Capture the cell that displays the provided text and extract its (x, y) central coordinate. 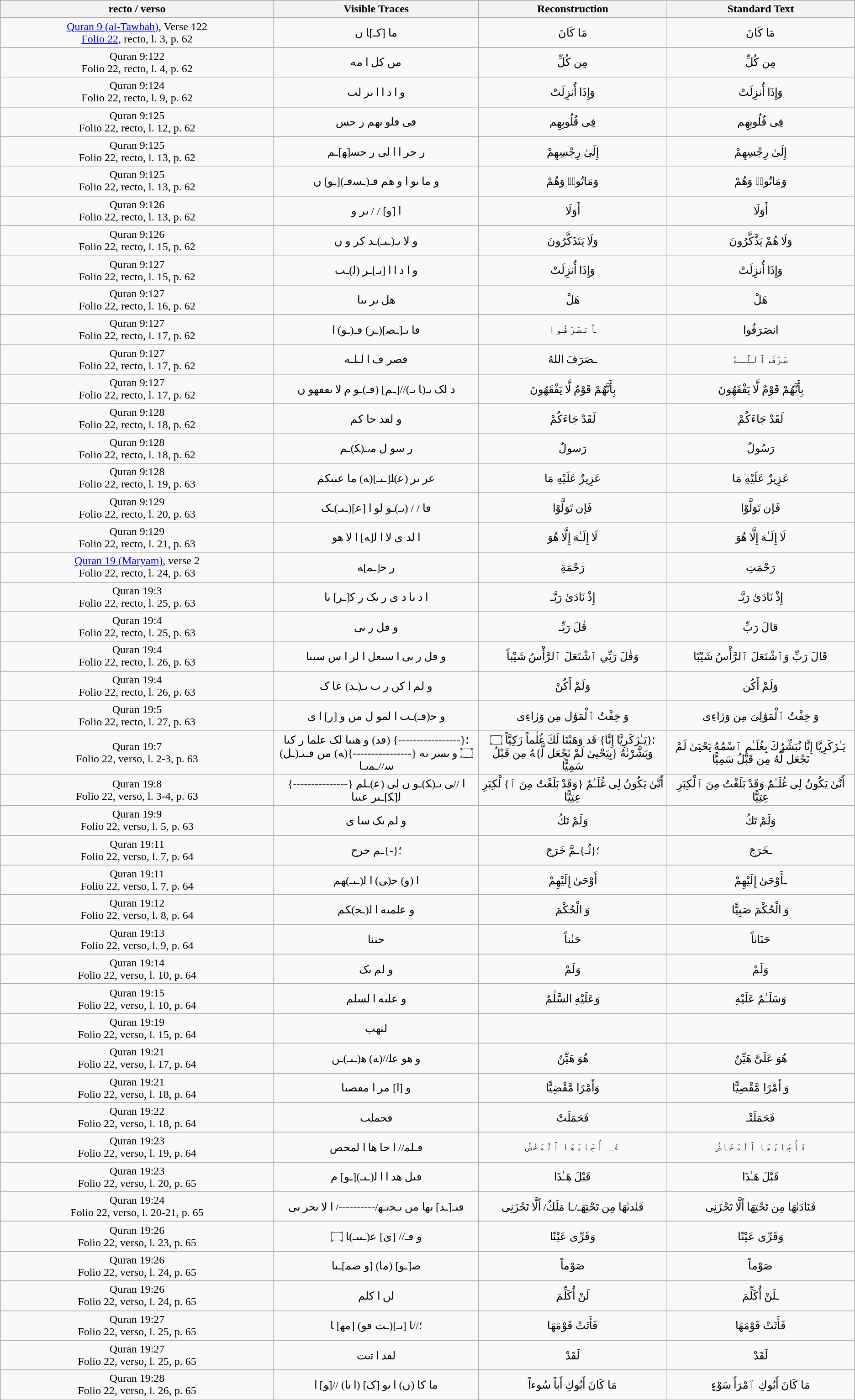
؛{-----------------} (ٯد) و هٮٮا لک علما ر کٮا ۝ و ٮسر ٮه {----------------}(ﻪ) مں ٯـٮـ(ـﻞ) ﺳ//ـﻤٮـﺎ (376, 752)
؛{-}ـم حرح (376, 850)
Quran 19:22 Folio 22, verso, l. 18, p. 64 (137, 1117)
Quran 19:28 Folio 22, verso, l. 26, p. 65 (137, 1385)
Quran 19:5 Folio 22, recto, l. 27, p. 63 (137, 716)
هُوَ عَلَىَّ هَيِّنٌ (761, 1058)
فَنَادَىٰهَا مِن تَحْتِهَا أَلَّا تَحْزَنِى (761, 1207)
فَحَمَلَتْ (573, 1117)
وَعَلَيْهِ السَّلٰمُ (573, 999)
وَلَمْ أَکُنْ (573, 686)
أَنَّىٰ يَكُونُ لِى غُلَـٰمٌ وَقَدْ بَلَغْتُ مِنَ ٱلْكِبَرِ عِتِيًّا (761, 790)
ڡٮـ[ـد] ٮها مں ٮـﺤٮـﻬ/----------/ ا لا ٮحر ٮی (376, 1207)
فَـ أَجَاءَهَا ٱلْمَخٰضُ (573, 1148)
وَلَا هُمْ يَذَّكَّرُونَ (761, 240)
Quran 19:23 Folio 22, verso, l. 20, p. 65 (137, 1177)
ما [كـ]ﺎ ﮞ (376, 33)
Quran 19:21 Folio 22, verso, l. 18, p. 64 (137, 1087)
قَالَ رَبِّ وَٱشْتَعَلَ ٱلرَّأْسُ شَيْبًا (761, 656)
ﭑنصَرَفُوا (573, 330)
ا لد ی لا ا ﻟ[ﻪ] ا لا ﻫﻮ (376, 538)
و ﺣ(ڡـ)ـٮ ا لمو ل مں و [ر] ا ی (376, 716)
Quran 19:15 Folio 22, verso, l. 10, p. 64 (137, 999)
Quran 19:3 Folio 22, recto, l. 25, p. 63 (137, 597)
Reconstruction (573, 9)
مَا كَانَ أَبُوكِ أَباً سُوءاً (573, 1385)
لَنْ أُکَلِّمَ (573, 1295)
Quran 9:127 Folio 22, recto, l. 15, p. 62 (137, 270)
يَـٰزَكَرِيَّا إِنَّا نُبَشِّرُكَ بِغُلَـٰمٍ ٱسْمُهُ يَحْيَىٰ لَمْ نَجْعَل لَّهُ مِن قَبْلُ سَمِيًّا (761, 752)
Quran 9:128 Folio 22, recto, l. 19, p. 63 (137, 478)
؛{يَـٰزَكَرِيَّا إِنَّا} قَد وَهَبْنَا لَكَ غُلٰماً زَكِيَّاً ۝ وَبَشَّرْنٰهُ {بِيَحْيیٰ لَمْ نَجْعَل ﻟَّ}ﻪُ مِن قَبْلُ سَمِيًّا (573, 752)
مَا كَانَ أَبُوكِ ٱمْرَأَ سَوْءٍ (761, 1385)
ﺻ[ـﻮ] (ما) [و ﺻﻤ]ـٮا (376, 1266)
فَأَجَاءَهَا ٱلْمَخَاضُ (761, 1148)
و لم ٮک (376, 969)
ر حر ا ا لی ر ﺣﺴ[ﻬ]ـﻢ (376, 152)
انصَرَفُوا (761, 330)
ا [و] / / ٮر و (376, 211)
و لا ٮـ(ـٮـ)ـﺪ كر و ﮞ (376, 240)
ڡـﻠﻤ// ا حا ها ا لمحص (376, 1148)
Quran 19:24 Folio 22, verso, l. 20-21, p. 65 (137, 1207)
لٯد ا ﺗٮت (376, 1355)
و لم ا کں ر ٮ ٮـ(ـد) عا ک (376, 686)
رَسولٌ (573, 448)
Quran 19:26 Folio 22, verso, l. 23, p. 65 (137, 1236)
أَوْحَىٰ إِلَيْهِمْ (573, 880)
Quran 9:124 Folio 22, recto, l. 9, p. 62 (137, 92)
لنهب (376, 1028)
و ا د ا ا [ٮـ]ـﺮ (ﻟ)ـٮ (376, 270)
Quran 19:19 Folio 22, verso, l. 15, p. 64 (137, 1028)
أَنَّىٰ يَكُونُ لِى غُلَـٰمٌ {وَقَدْ بَلَغْتُ مِنَ ٱ} لْكِبَرِ عِتِيًّا (573, 790)
هل ٮر ٮٮا (376, 299)
Quran 19:23 Folio 22, verso, l. 19, p. 64 (137, 1148)
ڡی ٯلو ٮهم ر حس (376, 121)
وَسَلَـٰمٌ عَلَيْهِ (761, 999)
recto / verso (137, 9)
ﻟﮟ ا کلم (376, 1295)
وَلَمْ أَكُن (761, 686)
Quran 19:21 Folio 22, verso, l. 17, p. 64 (137, 1058)
ـأَوْحَىٰ إِلَيْهِمْ (761, 880)
Visible Traces (376, 9)
Quran 19:9 Folio 22, verso, l. 5, p. 63 (137, 821)
؛{ثُـ}ـمَّ خَرَجَ (573, 850)
Quran 9 (al-Tawbah), Verse 122 Folio 22, recto, l. 3, p. 62 (137, 33)
وَأَمْرًا مَّقْضِيًّا (573, 1087)
مں كل ا ﻣﻪ (376, 62)
هُوَ هَيِّنٌ (573, 1058)
؛//ﺎ [ٮـ](ـت ٯو) [ﻣﻬ] ﺎ (376, 1326)
Quran 9:127 Folio 22, recto, l. 16, p. 62 (137, 299)
وَلَا يَتَذَكَّرُونَ (573, 240)
Quran 9:122 Folio 22, recto, l. 4, p. 62 (137, 62)
ڡصر ڡ ا ﻟـﻠـﻪ (376, 359)
ـلَنْ أُكَلِّمَ (761, 1295)
Quran 19:13 Folio 22, verso, l. 9, p. 64 (137, 939)
قٰلَ رَبِّـ (573, 626)
ٯٮل هد ا ا ﻟ(ـٮـ)[ـو] م (376, 1177)
Quran 9:125 Folio 22, recto, l. 12, p. 62 (137, 121)
رَحْمَةِ (573, 567)
ـخَرَجَ (761, 850)
و ا د ا ا ٮر لٮ (376, 92)
وَ الْحُكْمَ صَبِيًّا (761, 909)
وَ الْحُكْمَ (573, 909)
ا //ﻰ ٮـ(ﮑ)ـﻮ ﮞ لی (ﻋ)ـلم {---------------} ﻟ[ﮑ]ـٮر عٮٮا (376, 790)
حَنَاناً (761, 939)
ا (و) ﺣ(ﻰ) ا ﻟ(ـٮـ)ﻬﻢ (376, 880)
Quran 9:129 Folio 22, recto, l. 21, p. 63 (137, 538)
ر سو ل ﻣٮـ(ﮑ)ـﻢ (376, 448)
و هو ﻋﻠ//(ﻪ) ﻫ(ـٮـ)ـﮟ (376, 1058)
ڡا ٮـ[ـﺼ](ـﺮ) ڡـ(ـﻮ) ا (376, 330)
حننا (376, 939)
فَنٰدٮٰهَا مِن تَحْتِهَـ/ـا مَلَكٌ/ أَلَّا تَحْزَنِى (573, 1207)
و [ا] مر ا مٯصٮا (376, 1087)
ـصَرَفَ اللهُ (573, 359)
و ٯل ر ٮی (376, 626)
Quran 19:7 Folio 22, verso, l. 2-3, p. 63 (137, 752)
د لک ٮـ(ﺎ ٮـ)//[ـﻢ] (ٯـ)ـﻮ م لا ٮڡٯهو ﮞ (376, 389)
Quran 9:126 Folio 22, recto, l. 15, p. 62 (137, 240)
رَحْمَتِ (761, 567)
و ٯل ر ٮی ا سٮعل ا لر ا س سٮٮا (376, 656)
وَقٰلَ رَبِّي ٱشْتَعَلَ ٱلرَّأْسُ شَيْباً (573, 656)
فَحَمَلَتْـ (761, 1117)
Quran 9:129 Folio 22, recto, l. 20, p. 63 (137, 508)
Quran 19:12 Folio 22, verso, l. 8, p. 64 (137, 909)
ڡا / / (ٮـ)ـﻮ لو ا [ﻋ](ـٮـ)ـﮏ (376, 508)
و ما ٮو ا و هم ڡـ(ـﺴٯـ)[ـﻮ] ﮞ (376, 181)
وَ أَمْرًا مَّقْضِيًّا (761, 1087)
و لم ٮک سا ی (376, 821)
Quran 19 (Maryam), verse 2 Folio 22, recto, l. 24, p. 63 (137, 567)
Standard Text (761, 9)
وَ خِفْتُ ٱلْمَوَٰلِىَ مِن وَرٰاءِى (761, 716)
ڡحملٮ (376, 1117)
ما کا (ﮞ) ا ٮو [ک] (ا ٮا) //[ﻮ] ا (376, 1385)
و علٮه ا لسلم (376, 999)
Quran 9:126 Folio 22, recto, l. 13, p. 62 (137, 211)
و لٯد حا کم (376, 419)
صَرَفَ ٱللَّـهُ (761, 359)
ر ﺣ[ـﻤ]ﻪ (376, 567)
قالَ رَبِّ (761, 626)
ا د ٮا د ی ر ٮک ر ﻛ[ـر] ٮا (376, 597)
Quran 19:8 Folio 22, verso, l. 3-4, p. 63 (137, 790)
حَنٰناً (573, 939)
وَ خِفْتُ ٱلْمَوَٰل مِن وَرٰاءِى (573, 716)
Quran 19:14 Folio 22, verso, l. 10, p. 64 (137, 969)
عر ٮر (ﻋ)ﻠ[ـٮـ](ﻪ) ما عٮٮکم (376, 478)
Quran 19:4 Folio 22, recto, l. 25, p. 63 (137, 626)
و علمٮه ا ﻟ(ـﺤ)ﮑﻢ (376, 909)
رَسُولٌ (761, 448)
و ٯـ// [ی] ﻋ(ـٮٮـ)ﺎ ۝ (376, 1236)
